Find where the given text appears and provide that cell's center as [x, y] coordinate. 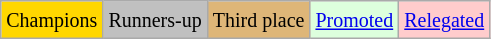
Third place [258, 20]
Champions [52, 20]
Runners-up [155, 20]
Relegated [444, 20]
Promoted [354, 20]
